Provide the (x, y) coordinate of the cell's center where the given text is located.  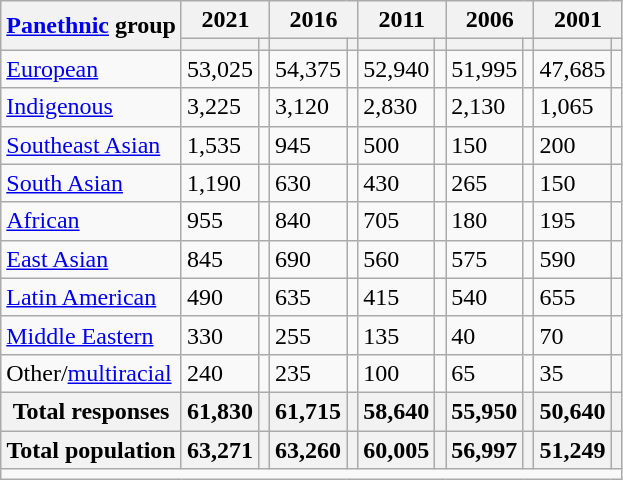
51,249 (572, 449)
Total responses (92, 411)
Middle Eastern (92, 335)
50,640 (572, 411)
61,715 (308, 411)
255 (308, 335)
2016 (314, 20)
52,940 (396, 69)
South Asian (92, 183)
2021 (225, 20)
European (92, 69)
African (92, 221)
Panethnic group (92, 26)
575 (484, 259)
40 (484, 335)
54,375 (308, 69)
63,271 (220, 449)
51,995 (484, 69)
330 (220, 335)
840 (308, 221)
235 (308, 373)
56,997 (484, 449)
590 (572, 259)
Other/multiracial (92, 373)
2006 (490, 20)
265 (484, 183)
630 (308, 183)
195 (572, 221)
55,950 (484, 411)
35 (572, 373)
63,260 (308, 449)
2011 (402, 20)
955 (220, 221)
540 (484, 297)
1,535 (220, 145)
53,025 (220, 69)
58,640 (396, 411)
65 (484, 373)
200 (572, 145)
845 (220, 259)
2,830 (396, 107)
Total population (92, 449)
655 (572, 297)
East Asian (92, 259)
3,225 (220, 107)
180 (484, 221)
1,190 (220, 183)
70 (572, 335)
415 (396, 297)
135 (396, 335)
500 (396, 145)
Latin American (92, 297)
2,130 (484, 107)
47,685 (572, 69)
1,065 (572, 107)
3,120 (308, 107)
945 (308, 145)
61,830 (220, 411)
490 (220, 297)
690 (308, 259)
560 (396, 259)
2001 (578, 20)
100 (396, 373)
Indigenous (92, 107)
Southeast Asian (92, 145)
705 (396, 221)
60,005 (396, 449)
240 (220, 373)
430 (396, 183)
635 (308, 297)
